Output the (X, Y) coordinate of the center of the cell containing the given text.  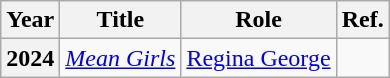
Regina George (258, 58)
Year (30, 20)
2024 (30, 58)
Ref. (362, 20)
Mean Girls (120, 58)
Role (258, 20)
Title (120, 20)
